Return the (x, y) coordinate for the center point of the cell that contains the specified text.  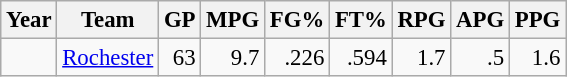
Rochester (108, 58)
APG (480, 20)
.226 (298, 58)
63 (180, 58)
1.7 (422, 58)
9.7 (233, 58)
MPG (233, 20)
RPG (422, 20)
1.6 (537, 58)
GP (180, 20)
Team (108, 20)
FT% (362, 20)
Year (29, 20)
.594 (362, 58)
PPG (537, 20)
FG% (298, 20)
.5 (480, 58)
